Identify which cell holds the provided text, then report its (x, y) central coordinate. 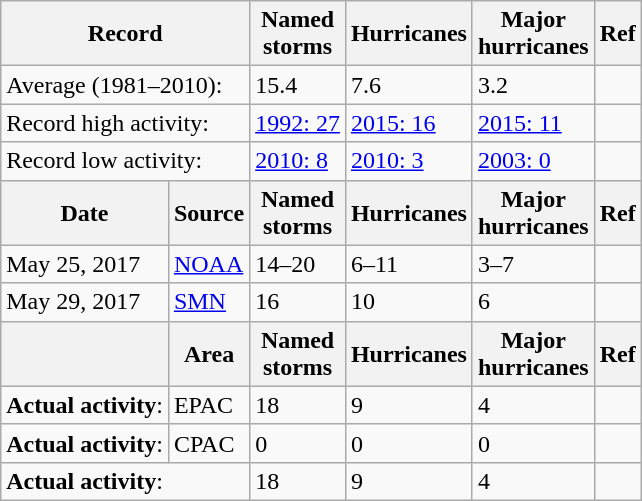
2010: 3 (408, 161)
Record high activity: (126, 123)
7.6 (408, 85)
2010: 8 (298, 161)
May 25, 2017 (85, 264)
1992: 27 (298, 123)
3–7 (533, 264)
16 (298, 302)
SMN (208, 302)
Record low activity: (126, 161)
3.2 (533, 85)
Average (1981–2010): (126, 85)
2015: 16 (408, 123)
May 29, 2017 (85, 302)
Date (85, 212)
CPAC (208, 443)
14–20 (298, 264)
Area (208, 354)
Source (208, 212)
6 (533, 302)
6–11 (408, 264)
2015: 11 (533, 123)
10 (408, 302)
Record (126, 34)
EPAC (208, 405)
2003: 0 (533, 161)
NOAA (208, 264)
15.4 (298, 85)
